From the cell containing the given text, extract its center point as (x, y) coordinate. 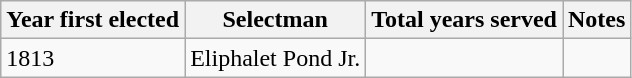
Notes (596, 20)
Year first elected (93, 20)
Selectman (276, 20)
Eliphalet Pond Jr. (276, 58)
1813 (93, 58)
Total years served (464, 20)
